Capture the cell that displays the provided text and extract its [x, y] central coordinate. 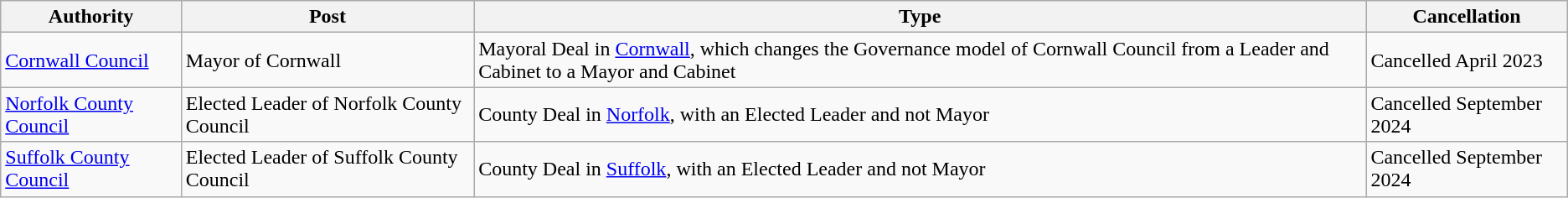
Elected Leader of Suffolk County Council [327, 169]
Mayor of Cornwall [327, 60]
County Deal in Norfolk, with an Elected Leader and not Mayor [920, 114]
Elected Leader of Norfolk County Council [327, 114]
Cornwall Council [91, 60]
Cancelled April 2023 [1467, 60]
Type [920, 17]
Suffolk County Council [91, 169]
Cancellation [1467, 17]
Norfolk County Council [91, 114]
County Deal in Suffolk, with an Elected Leader and not Mayor [920, 169]
Authority [91, 17]
Post [327, 17]
Mayoral Deal in Cornwall, which changes the Governance model of Cornwall Council from a Leader and Cabinet to a Mayor and Cabinet [920, 60]
